Detect which cell encompasses the target text, then output its (x, y) center coordinate. 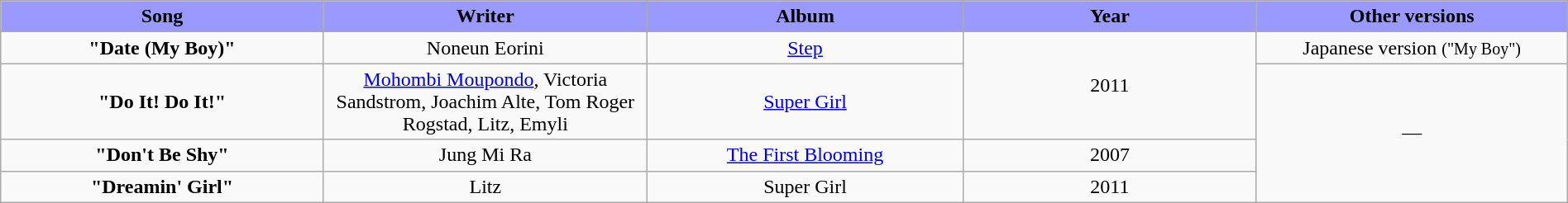
Litz (485, 186)
Other versions (1412, 17)
Step (805, 48)
Song (162, 17)
Writer (485, 17)
Mohombi Moupondo, Victoria Sandstrom, Joachim Alte, Tom Roger Rogstad, Litz, Emyli (485, 101)
2007 (1110, 155)
"Date (My Boy)" (162, 48)
Album (805, 17)
Year (1110, 17)
— (1412, 133)
"Dreamin' Girl" (162, 186)
"Do It! Do It!" (162, 101)
"Don't Be Shy" (162, 155)
Jung Mi Ra (485, 155)
Noneun Eorini (485, 48)
The First Blooming (805, 155)
Japanese version ("My Boy") (1412, 48)
